From the cell containing the given text, extract its center point as (x, y) coordinate. 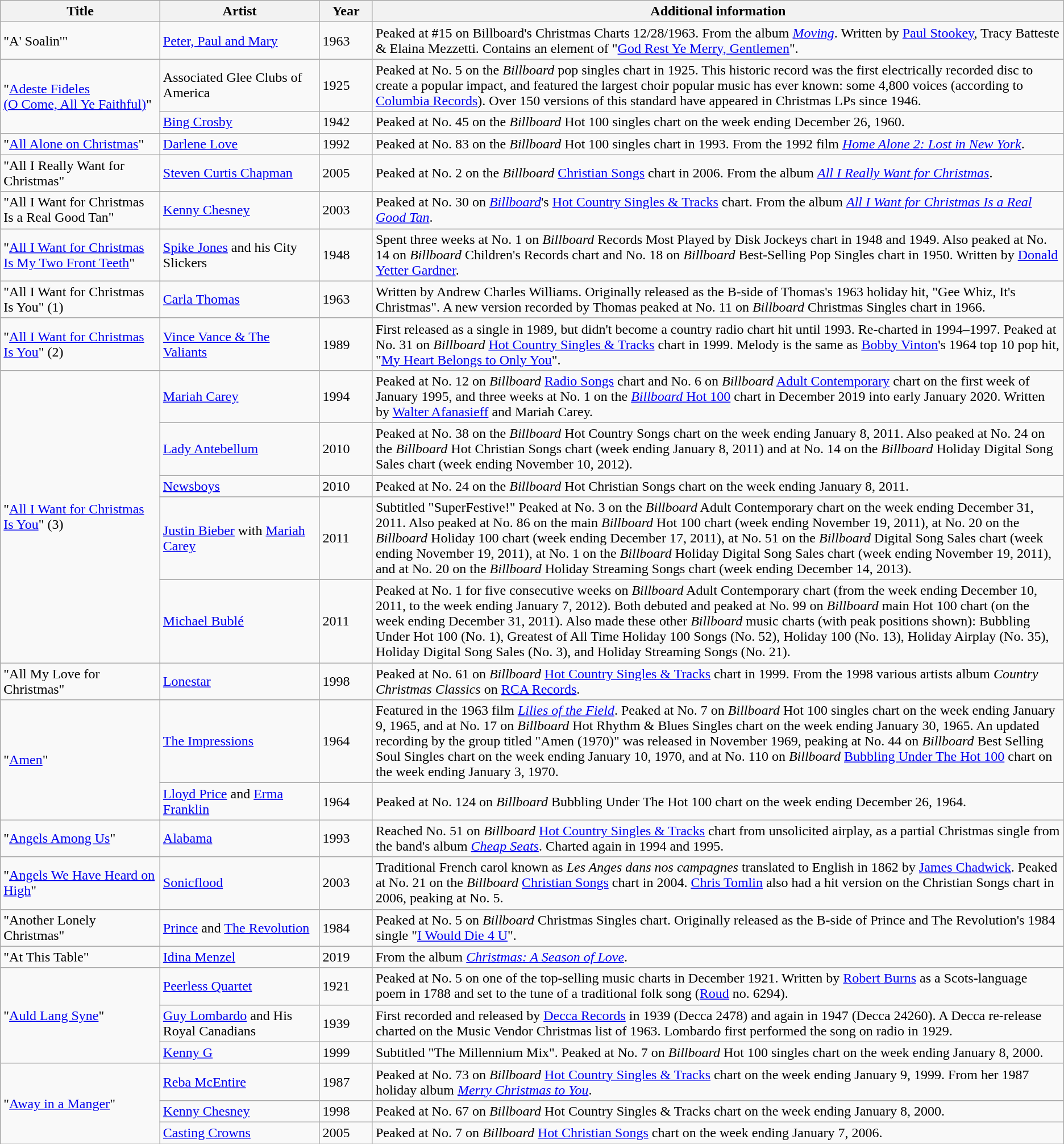
"Adeste Fideles(O Come, All Ye Faithful)" (81, 96)
"All I Want for Christmas Is My Two Front Teeth" (81, 255)
Peaked at No. 67 on Billboard Hot Country Singles & Tracks chart on the week ending January 8, 2000. (718, 1111)
2019 (346, 957)
"Angels Among Us" (81, 838)
Peaked at No. 83 on the Billboard Hot 100 singles chart in 1993. From the 1992 film Home Alone 2: Lost in New York. (718, 144)
"Angels We Have Heard on High" (81, 883)
Lonestar (240, 681)
The Impressions (240, 741)
1925 (346, 85)
1993 (346, 838)
Darlene Love (240, 144)
Prince and The Revolution (240, 928)
Subtitled "The Millennium Mix". Peaked at No. 7 on Billboard Hot 100 singles chart on the week ending January 8, 2000. (718, 1052)
1989 (346, 344)
"A' Soalin'" (81, 41)
1939 (346, 1023)
1921 (346, 986)
From the album Christmas: A Season of Love. (718, 957)
1994 (346, 396)
"Another Lonely Christmas" (81, 928)
Peaked at No. 5 on Billboard Christmas Singles chart. Originally released as the B-side of Prince and The Revolution's 1984 single "I Would Die 4 U". (718, 928)
"All I Want for Christmas Is You" (1) (81, 299)
"Amen" (81, 760)
Year (346, 11)
"At This Table" (81, 957)
Idina Menzel (240, 957)
Steven Curtis Chapman (240, 173)
Guy Lombardo and His Royal Canadians (240, 1023)
Spike Jones and his City Slickers (240, 255)
Peaked at No. 45 on the Billboard Hot 100 singles chart on the week ending December 26, 1960. (718, 122)
Casting Crowns (240, 1133)
Kenny G (240, 1052)
Peaked at No. 124 on Billboard Bubbling Under The Hot 100 chart on the week ending December 26, 1964. (718, 802)
Additional information (718, 11)
Vince Vance & The Valiants (240, 344)
"All I Want for Christmas Is a Real Good Tan" (81, 210)
"Away in a Manger" (81, 1103)
Lloyd Price and Erma Franklin (240, 802)
Associated Glee Clubs of America (240, 85)
Peaked at No. 30 on Billboard's Hot Country Singles & Tracks chart. From the album All I Want for Christmas Is a Real Good Tan. (718, 210)
1999 (346, 1052)
Peaked at No. 2 on the Billboard Christian Songs chart in 2006. From the album All I Really Want for Christmas. (718, 173)
"All I Want for Christmas Is You" (2) (81, 344)
Carla Thomas (240, 299)
Michael Bublé (240, 621)
Justin Bieber with Mariah Carey (240, 538)
Lady Antebellum (240, 449)
1948 (346, 255)
Bing Crosby (240, 122)
Sonicflood (240, 883)
"Auld Lang Syne" (81, 1015)
"All My Love for Christmas" (81, 681)
1942 (346, 122)
"All Alone on Christmas" (81, 144)
Peaked at No. 24 on the Billboard Hot Christian Songs chart on the week ending January 8, 2011. (718, 486)
Artist (240, 11)
1984 (346, 928)
Title (81, 11)
Peter, Paul and Mary (240, 41)
Reba McEntire (240, 1081)
Mariah Carey (240, 396)
1992 (346, 144)
"All I Want for Christmas Is You" (3) (81, 516)
Peaked at No. 7 on Billboard Hot Christian Songs chart on the week ending January 7, 2006. (718, 1133)
Peerless Quartet (240, 986)
1987 (346, 1081)
Alabama (240, 838)
Newsboys (240, 486)
"All I Really Want for Christmas" (81, 173)
